Scan for the cell matching the given text and deliver its (X, Y) coordinate at center. 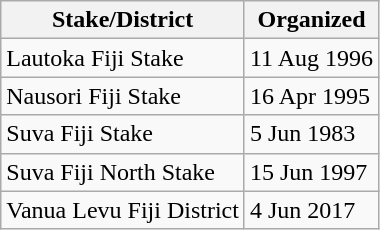
Lautoka Fiji Stake (123, 58)
Suva Fiji North Stake (123, 172)
16 Apr 1995 (311, 96)
Stake/District (123, 20)
Vanua Levu Fiji District (123, 210)
11 Aug 1996 (311, 58)
5 Jun 1983 (311, 134)
Nausori Fiji Stake (123, 96)
Suva Fiji Stake (123, 134)
4 Jun 2017 (311, 210)
Organized (311, 20)
15 Jun 1997 (311, 172)
